Output the [x, y] coordinate of the center of the cell containing the given text.  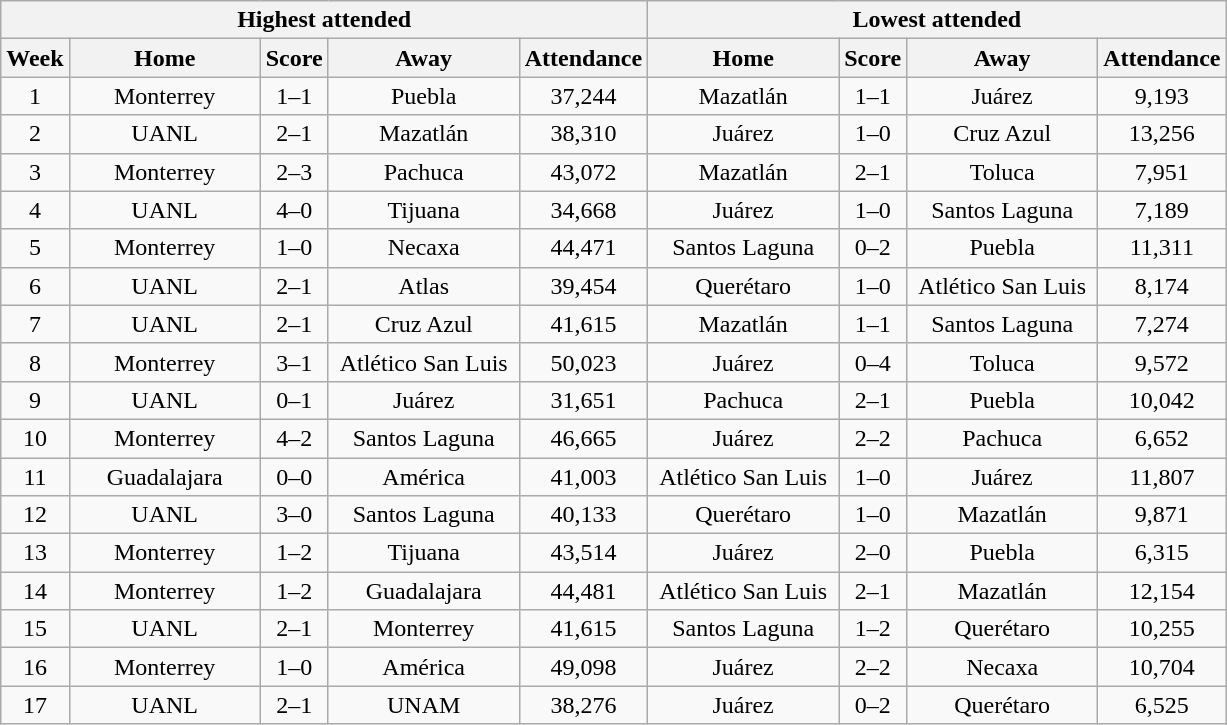
13 [35, 553]
9,193 [1162, 96]
10 [35, 438]
7,189 [1162, 210]
11 [35, 477]
2–3 [294, 172]
UNAM [424, 705]
11,807 [1162, 477]
4–2 [294, 438]
38,310 [583, 134]
10,704 [1162, 667]
6 [35, 286]
9,572 [1162, 362]
7 [35, 324]
11,311 [1162, 248]
43,514 [583, 553]
41,003 [583, 477]
13,256 [1162, 134]
Week [35, 58]
Atlas [424, 286]
34,668 [583, 210]
17 [35, 705]
49,098 [583, 667]
2–0 [873, 553]
9,871 [1162, 515]
50,023 [583, 362]
4 [35, 210]
2 [35, 134]
8 [35, 362]
38,276 [583, 705]
0–1 [294, 400]
6,652 [1162, 438]
6,525 [1162, 705]
14 [35, 591]
0–0 [294, 477]
39,454 [583, 286]
Highest attended [324, 20]
3–1 [294, 362]
44,481 [583, 591]
5 [35, 248]
40,133 [583, 515]
7,274 [1162, 324]
7,951 [1162, 172]
12 [35, 515]
3 [35, 172]
10,042 [1162, 400]
46,665 [583, 438]
9 [35, 400]
Lowest attended [937, 20]
31,651 [583, 400]
8,174 [1162, 286]
3–0 [294, 515]
15 [35, 629]
16 [35, 667]
37,244 [583, 96]
43,072 [583, 172]
12,154 [1162, 591]
10,255 [1162, 629]
0–4 [873, 362]
1 [35, 96]
44,471 [583, 248]
6,315 [1162, 553]
4–0 [294, 210]
